Output the (x, y) coordinate of the center of the cell containing the given text.  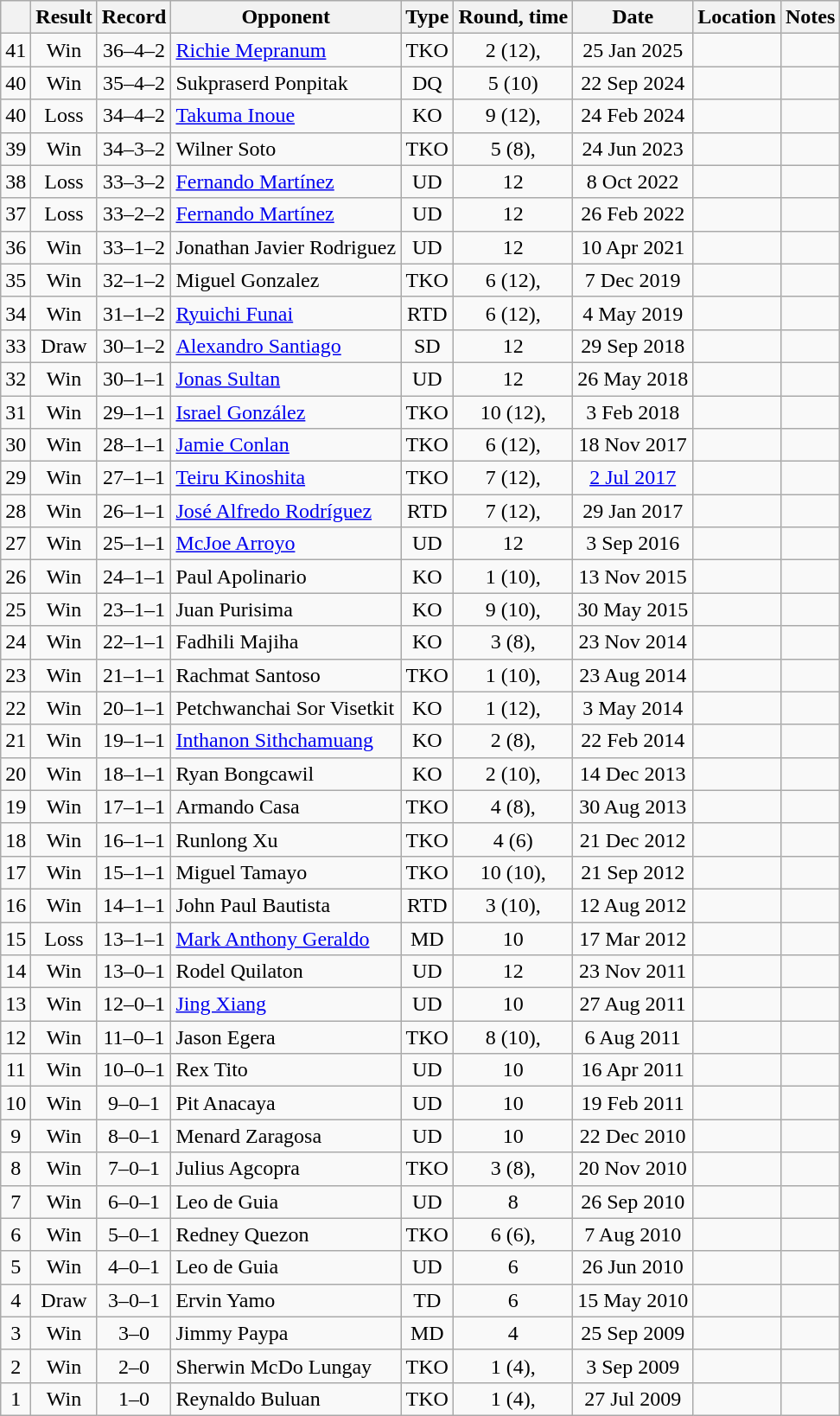
30 May 2015 (633, 609)
26 May 2018 (633, 379)
32–1–2 (134, 280)
Location (737, 17)
Date (633, 17)
20 Nov 2010 (633, 1169)
6–0–1 (134, 1202)
7 (16, 1202)
Miguel Gonzalez (286, 280)
Pit Anacaya (286, 1103)
2 (8), (513, 741)
30 Aug 2013 (633, 807)
6 Aug 2011 (633, 1037)
34–4–2 (134, 116)
21 Dec 2012 (633, 839)
21–1–1 (134, 675)
4 (8), (513, 807)
Jonas Sultan (286, 379)
14 Dec 2013 (633, 774)
38 (16, 182)
Sukpraserd Ponpitak (286, 83)
10 (12), (513, 412)
8 Oct 2022 (633, 182)
33–1–2 (134, 247)
6 (6), (513, 1234)
Inthanon Sithchamuang (286, 741)
26 Jun 2010 (633, 1267)
José Alfredo Rodríguez (286, 511)
26 (16, 577)
John Paul Bautista (286, 905)
8 (10), (513, 1037)
9–0–1 (134, 1103)
Result (64, 17)
2 (16, 1366)
Sherwin McDo Lungay (286, 1366)
23 Nov 2011 (633, 972)
34–3–2 (134, 149)
SD (427, 346)
1 (16, 1399)
Richie Mepranum (286, 50)
Menard Zaragosa (286, 1136)
3–0 (134, 1333)
30 (16, 445)
2 Jul 2017 (633, 478)
26 Sep 2010 (633, 1202)
Alexandro Santiago (286, 346)
10 (10), (513, 872)
3 May 2014 (633, 708)
21 Sep 2012 (633, 872)
7 Dec 2019 (633, 280)
12 Aug 2012 (633, 905)
34 (16, 313)
33–3–2 (134, 182)
28–1–1 (134, 445)
3 (10), (513, 905)
18 Nov 2017 (633, 445)
4 (6) (513, 839)
35 (16, 280)
Jamie Conlan (286, 445)
13 (16, 1005)
16 (16, 905)
29 Sep 2018 (633, 346)
19 Feb 2011 (633, 1103)
22–1–1 (134, 642)
22 (16, 708)
Notes (810, 17)
23–1–1 (134, 609)
27 (16, 544)
Runlong Xu (286, 839)
13–1–1 (134, 938)
Fadhili Majiha (286, 642)
Round, time (513, 17)
3 (16, 1333)
27–1–1 (134, 478)
5 (10) (513, 83)
9 (12), (513, 116)
15 May 2010 (633, 1300)
16–1–1 (134, 839)
24 Jun 2023 (633, 149)
18–1–1 (134, 774)
29–1–1 (134, 412)
4–0–1 (134, 1267)
24 (16, 642)
16 Apr 2011 (633, 1070)
Teiru Kinoshita (286, 478)
Jing Xiang (286, 1005)
27 Aug 2011 (633, 1005)
23 (16, 675)
36–4–2 (134, 50)
DQ (427, 83)
35–4–2 (134, 83)
30–1–1 (134, 379)
Rex Tito (286, 1070)
3 Sep 2009 (633, 1366)
29 Jan 2017 (633, 511)
5 (8), (513, 149)
23 Nov 2014 (633, 642)
20 (16, 774)
17–1–1 (134, 807)
Mark Anthony Geraldo (286, 938)
Redney Quezon (286, 1234)
13 Nov 2015 (633, 577)
Armando Casa (286, 807)
26–1–1 (134, 511)
15–1–1 (134, 872)
15 (16, 938)
17 (16, 872)
Record (134, 17)
3 Sep 2016 (633, 544)
5–0–1 (134, 1234)
25 Sep 2009 (633, 1333)
19–1–1 (134, 741)
Ryuichi Funai (286, 313)
Jimmy Paypa (286, 1333)
22 Dec 2010 (633, 1136)
22 Feb 2014 (633, 741)
25 (16, 609)
Type (427, 17)
31–1–2 (134, 313)
23 Aug 2014 (633, 675)
28 (16, 511)
Wilner Soto (286, 149)
11–0–1 (134, 1037)
3–0–1 (134, 1300)
Miguel Tamayo (286, 872)
14 (16, 972)
Jason Egera (286, 1037)
9 (16, 1136)
33 (16, 346)
21 (16, 741)
37 (16, 214)
14–1–1 (134, 905)
3 Feb 2018 (633, 412)
39 (16, 149)
Petchwanchai Sor Visetkit (286, 708)
4 May 2019 (633, 313)
30–1–2 (134, 346)
Israel González (286, 412)
20–1–1 (134, 708)
1–0 (134, 1399)
Takuma Inoue (286, 116)
5 (16, 1267)
Rachmat Santoso (286, 675)
Juan Purisima (286, 609)
11 (16, 1070)
Reynaldo Buluan (286, 1399)
19 (16, 807)
17 Mar 2012 (633, 938)
33–2–2 (134, 214)
26 Feb 2022 (633, 214)
7–0–1 (134, 1169)
Ryan Bongcawil (286, 774)
Julius Agcopra (286, 1169)
27 Jul 2009 (633, 1399)
9 (10), (513, 609)
1 (12), (513, 708)
10–0–1 (134, 1070)
2–0 (134, 1366)
24–1–1 (134, 577)
12–0–1 (134, 1005)
TD (427, 1300)
29 (16, 478)
25–1–1 (134, 544)
Jonathan Javier Rodriguez (286, 247)
2 (12), (513, 50)
13–0–1 (134, 972)
8–0–1 (134, 1136)
10 Apr 2021 (633, 247)
7 Aug 2010 (633, 1234)
31 (16, 412)
24 Feb 2024 (633, 116)
18 (16, 839)
McJoe Arroyo (286, 544)
25 Jan 2025 (633, 50)
22 Sep 2024 (633, 83)
41 (16, 50)
32 (16, 379)
Rodel Quilaton (286, 972)
36 (16, 247)
Ervin Yamo (286, 1300)
2 (10), (513, 774)
Paul Apolinario (286, 577)
Opponent (286, 17)
